Extract the [x, y] coordinate from the center of the cell holding the provided text.  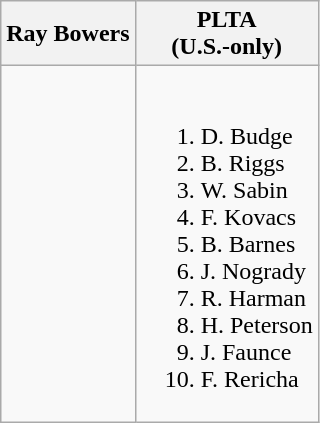
D. Budge B. Riggs W. Sabin F. Kovacs B. Barnes J. Nogrady R. Harman H. Peterson J. Faunce F. Rericha [226, 244]
Ray Bowers [68, 34]
PLTA(U.S.-only) [226, 34]
